Provide the (x, y) coordinate of the cell's center where the given text is located.  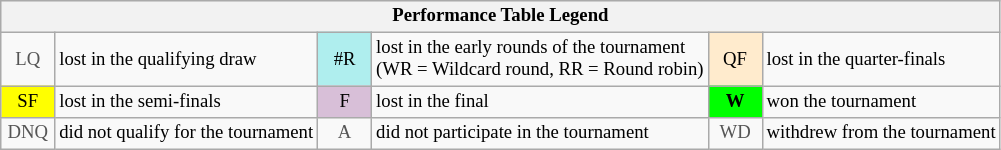
lost in the final (540, 102)
Performance Table Legend (500, 16)
#R (345, 60)
withdrew from the tournament (881, 134)
A (345, 134)
lost in the qualifying draw (186, 60)
lost in the early rounds of the tournament(WR = Wildcard round, RR = Round robin) (540, 60)
LQ (28, 60)
lost in the semi-finals (186, 102)
did not participate in the tournament (540, 134)
lost in the quarter-finals (881, 60)
did not qualify for the tournament (186, 134)
W (735, 102)
QF (735, 60)
won the tournament (881, 102)
DNQ (28, 134)
F (345, 102)
SF (28, 102)
WD (735, 134)
